Capture the cell that displays the provided text and extract its (X, Y) central coordinate. 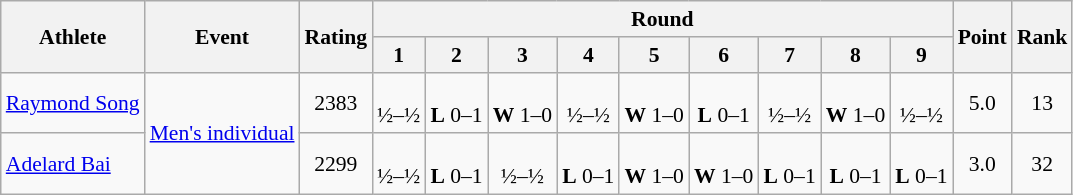
4 (588, 55)
2 (456, 55)
2383 (336, 102)
Adelard Bai (73, 164)
Rank (1042, 36)
13 (1042, 102)
Point (982, 36)
1 (398, 55)
Raymond Song (73, 102)
5 (654, 55)
6 (724, 55)
2299 (336, 164)
Rating (336, 36)
Men's individual (222, 133)
5.0 (982, 102)
3.0 (982, 164)
8 (856, 55)
Round (662, 19)
Athlete (73, 36)
32 (1042, 164)
Event (222, 36)
7 (789, 55)
3 (522, 55)
9 (921, 55)
